From the cell containing the given text, extract its center point as [X, Y] coordinate. 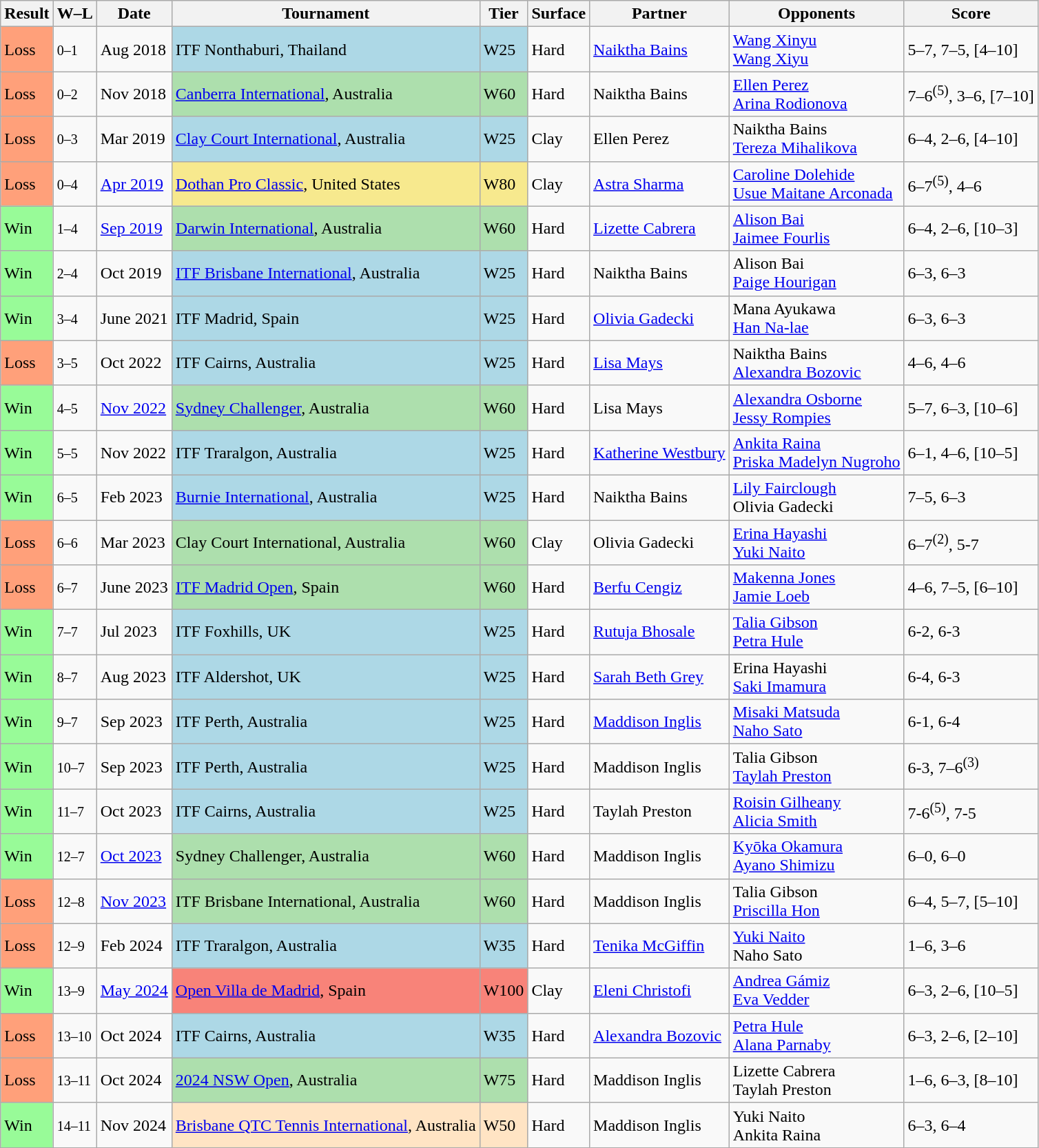
Astra Sharma [660, 183]
Tier [504, 14]
6–4, 5–7, [5–10] [971, 901]
4–5 [74, 408]
Surface [559, 14]
6-2, 6-3 [971, 633]
Mana Ayukawa Han Na-lae [816, 318]
13–10 [74, 1035]
ITF Foxhills, UK [325, 633]
6–7 [74, 587]
Mar 2019 [134, 139]
Lizette Cabrera Taylah Preston [816, 1080]
Makenna Jones Jamie Loeb [816, 587]
2024 NSW Open, Australia [325, 1080]
5–7, 7–5, [4–10] [971, 50]
Petra Hule Alana Parnaby [816, 1035]
June 2023 [134, 587]
10–7 [74, 766]
Berfu Cengiz [660, 587]
Feb 2024 [134, 945]
Roisin Gilheany Alicia Smith [816, 812]
Aug 2023 [134, 677]
6–7(5), 4–6 [971, 183]
1–6, 6–3, [8–10] [971, 1080]
0–1 [74, 50]
Nov 2024 [134, 1125]
Rutuja Bhosale [660, 633]
14–11 [74, 1125]
Naiktha Bains Tereza Mihalikova [816, 139]
Date [134, 14]
6–4, 2–6, [10–3] [971, 229]
6–5 [74, 498]
12–7 [74, 856]
Yuki Naito Naho Sato [816, 945]
3–5 [74, 362]
Wang Xinyu Wang Xiyu [816, 50]
4–6, 7–5, [6–10] [971, 587]
Canberra International, Australia [325, 94]
Erina Hayashi Yuki Naito [816, 542]
Eleni Christofi [660, 991]
7-6(5), 7-5 [971, 812]
Talia Gibson Petra Hule [816, 633]
5–5 [74, 452]
7–7 [74, 633]
Aug 2018 [134, 50]
Burnie International, Australia [325, 498]
7–5, 6–3 [971, 498]
13–9 [74, 991]
Apr 2019 [134, 183]
Katherine Westbury [660, 452]
11–7 [74, 812]
6–6 [74, 542]
Open Villa de Madrid, Spain [325, 991]
W80 [504, 183]
4–6, 4–6 [971, 362]
6–7(2), 5-7 [971, 542]
Oct 2022 [134, 362]
6–3, 2–6, [2–10] [971, 1035]
Brisbane QTC Tennis International, Australia [325, 1125]
ITF Madrid Open, Spain [325, 587]
Result [27, 14]
Caroline Dolehide Usue Maitane Arconada [816, 183]
Talia Gibson Taylah Preston [816, 766]
Lily Fairclough Olivia Gadecki [816, 498]
Ankita Raina Priska Madelyn Nugroho [816, 452]
Sep 2019 [134, 229]
Score [971, 14]
6–1, 4–6, [10–5] [971, 452]
Naiktha Bains Alexandra Bozovic [816, 362]
W100 [504, 991]
8–7 [74, 677]
W75 [504, 1080]
Feb 2023 [134, 498]
0–4 [74, 183]
Mar 2023 [134, 542]
ITF Madrid, Spain [325, 318]
Ellen Perez Arina Rodionova [816, 94]
Opponents [816, 14]
6–3, 6–4 [971, 1125]
Ellen Perez [660, 139]
Nov 2018 [134, 94]
0–3 [74, 139]
Dothan Pro Classic, United States [325, 183]
ITF Aldershot, UK [325, 677]
May 2024 [134, 991]
W–L [74, 14]
Alison Bai Jaimee Fourlis [816, 229]
0–2 [74, 94]
6-1, 6-4 [971, 722]
6-3, 7–6(3) [971, 766]
1–4 [74, 229]
12–9 [74, 945]
9–7 [74, 722]
Yuki Naito Ankita Raina [816, 1125]
Darwin International, Australia [325, 229]
Lizette Cabrera [660, 229]
Erina Hayashi Saki Imamura [816, 677]
7–6(5), 3–6, [7–10] [971, 94]
W50 [504, 1125]
Taylah Preston [660, 812]
Alexandra Bozovic [660, 1035]
Partner [660, 14]
6–0, 6–0 [971, 856]
Andrea Gámiz Eva Vedder [816, 991]
Oct 2019 [134, 273]
Alison Bai Paige Hourigan [816, 273]
Tenika McGiffin [660, 945]
Sarah Beth Grey [660, 677]
2–4 [74, 273]
6-4, 6-3 [971, 677]
1–6, 3–6 [971, 945]
Alexandra Osborne Jessy Rompies [816, 408]
3–4 [74, 318]
Kyōka Okamura Ayano Shimizu [816, 856]
6–4, 2–6, [4–10] [971, 139]
ITF Nonthaburi, Thailand [325, 50]
13–11 [74, 1080]
Misaki Matsuda Naho Sato [816, 722]
5–7, 6–3, [10–6] [971, 408]
Tournament [325, 14]
6–3, 2–6, [10–5] [971, 991]
Talia Gibson Priscilla Hon [816, 901]
June 2021 [134, 318]
Jul 2023 [134, 633]
12–8 [74, 901]
Nov 2023 [134, 901]
